Locate the cell with the specified text and output its (x, y) center coordinate. 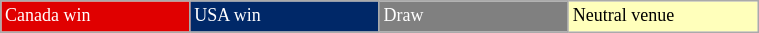
Neutral venue (662, 16)
Canada win (96, 16)
Draw (474, 16)
USA win (284, 16)
